Output the [x, y] coordinate of the center of the cell containing the given text.  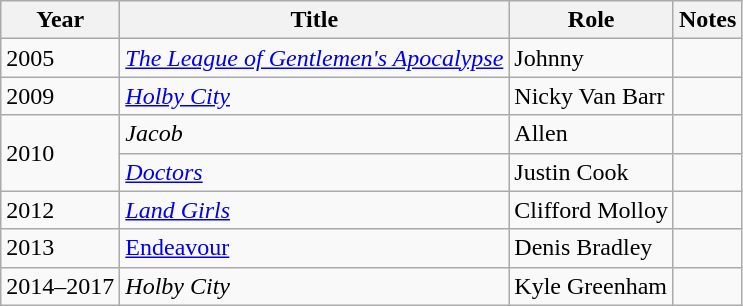
Role [592, 20]
The League of Gentlemen's Apocalypse [314, 58]
Year [60, 20]
Justin Cook [592, 172]
Notes [707, 20]
2014–2017 [60, 286]
Jacob [314, 134]
2013 [60, 248]
2010 [60, 153]
Nicky Van Barr [592, 96]
2005 [60, 58]
Denis Bradley [592, 248]
Title [314, 20]
Kyle Greenham [592, 286]
Clifford Molloy [592, 210]
2009 [60, 96]
Doctors [314, 172]
Land Girls [314, 210]
Endeavour [314, 248]
Allen [592, 134]
Johnny [592, 58]
2012 [60, 210]
